Return [X, Y] of the center of cell containing provided text 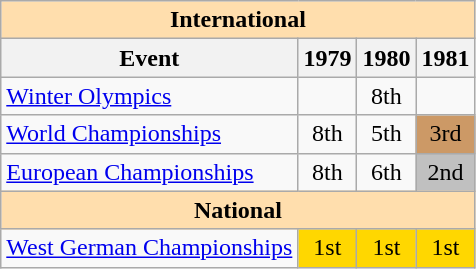
Winter Olympics [150, 96]
6th [386, 172]
1981 [446, 58]
1979 [328, 58]
3rd [446, 134]
2nd [446, 172]
5th [386, 134]
World Championships [150, 134]
National [238, 210]
1980 [386, 58]
Event [150, 58]
International [238, 20]
West German Championships [150, 248]
European Championships [150, 172]
